Capture the cell that displays the provided text and extract its [x, y] central coordinate. 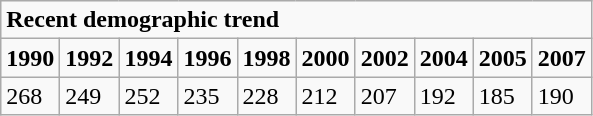
185 [502, 96]
268 [30, 96]
190 [562, 96]
207 [384, 96]
2004 [444, 58]
1994 [148, 58]
2002 [384, 58]
1996 [208, 58]
235 [208, 96]
1992 [90, 58]
1990 [30, 58]
2005 [502, 58]
2000 [326, 58]
2007 [562, 58]
192 [444, 96]
228 [266, 96]
249 [90, 96]
1998 [266, 58]
212 [326, 96]
252 [148, 96]
Recent demographic trend [296, 20]
